Locate the cell with the specified text and output its [X, Y] center coordinate. 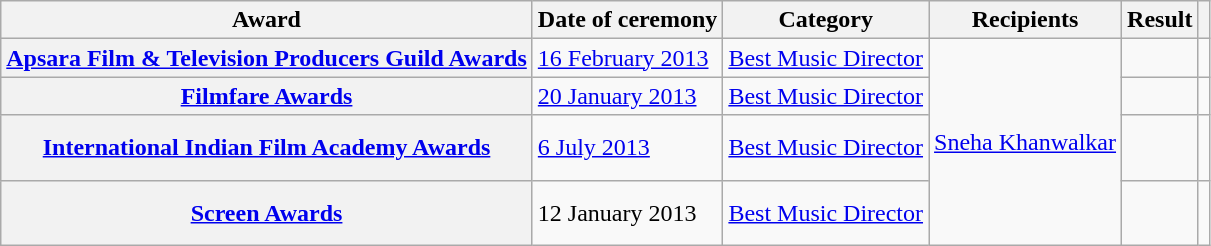
International Indian Film Academy Awards [267, 148]
12 January 2013 [628, 212]
Award [267, 20]
Date of ceremony [628, 20]
20 January 2013 [628, 96]
Apsara Film & Television Producers Guild Awards [267, 58]
Sneha Khanwalkar [1026, 142]
16 February 2013 [628, 58]
Category [826, 20]
Recipients [1026, 20]
Filmfare Awards [267, 96]
Result [1160, 20]
6 July 2013 [628, 148]
Screen Awards [267, 212]
